Scan for the cell matching the given text and deliver its (x, y) coordinate at center. 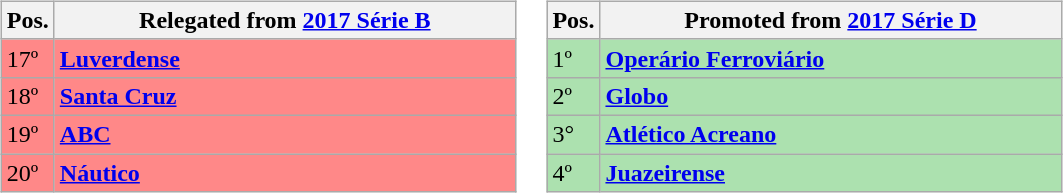
20º (28, 173)
2º (574, 96)
Náutico (284, 173)
Santa Cruz (284, 96)
18º (28, 96)
17º (28, 58)
Relegated from 2017 Série B (284, 20)
3° (574, 134)
Globo (830, 96)
Luverdense (284, 58)
ABC (284, 134)
Juazeirense (830, 173)
Promoted from 2017 Série D (830, 20)
19º (28, 134)
Atlético Acreano (830, 134)
Operário Ferroviário (830, 58)
1º (574, 58)
4º (574, 173)
